From the cell containing the given text, extract its center point as (x, y) coordinate. 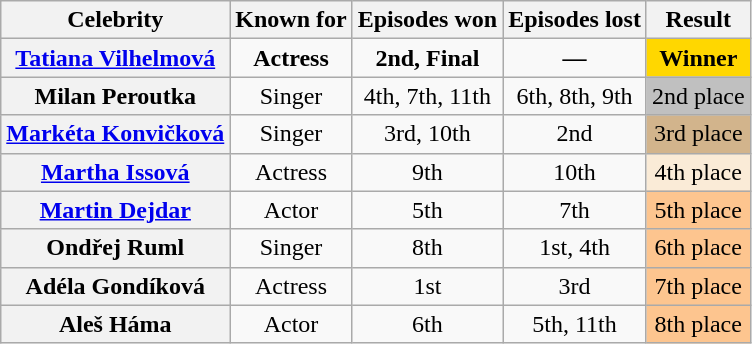
Aleš Háma (116, 324)
— (575, 58)
2nd (575, 134)
6th place (698, 248)
2nd, Final (427, 58)
5th place (698, 210)
6th, 8th, 9th (575, 96)
Milan Peroutka (116, 96)
1st (427, 286)
6th (427, 324)
Tatiana Vilhelmová (116, 58)
Celebrity (116, 20)
3rd, 10th (427, 134)
Winner (698, 58)
7th place (698, 286)
Martin Dejdar (116, 210)
Episodes lost (575, 20)
Martha Issová (116, 172)
Result (698, 20)
3rd place (698, 134)
8th place (698, 324)
4th, 7th, 11th (427, 96)
8th (427, 248)
3rd (575, 286)
4th place (698, 172)
Markéta Konvičková (116, 134)
5th, 11th (575, 324)
Episodes won (427, 20)
Ondřej Ruml (116, 248)
10th (575, 172)
7th (575, 210)
Adéla Gondíková (116, 286)
9th (427, 172)
5th (427, 210)
2nd place (698, 96)
Known for (291, 20)
1st, 4th (575, 248)
